Extract the (x, y) coordinate from the center of the cell holding the provided text.  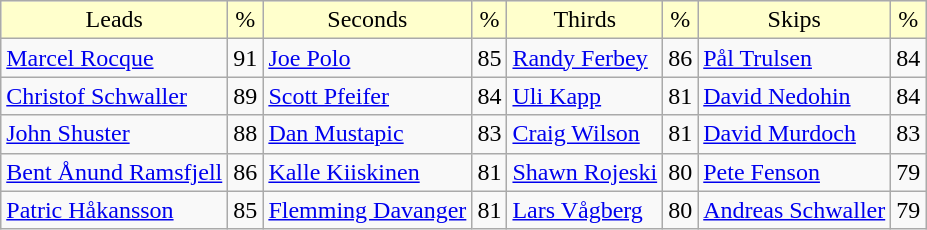
89 (246, 96)
Uli Kapp (585, 96)
88 (246, 134)
Seconds (368, 20)
David Nedohin (794, 96)
Shawn Rojeski (585, 172)
Pete Fenson (794, 172)
Bent Ånund Ramsfjell (114, 172)
John Shuster (114, 134)
Christof Schwaller (114, 96)
Thirds (585, 20)
Randy Ferbey (585, 58)
Patric Håkansson (114, 210)
Scott Pfeifer (368, 96)
Kalle Kiiskinen (368, 172)
Joe Polo (368, 58)
Andreas Schwaller (794, 210)
Flemming Davanger (368, 210)
David Murdoch (794, 134)
Marcel Rocque (114, 58)
Leads (114, 20)
Craig Wilson (585, 134)
91 (246, 58)
Pål Trulsen (794, 58)
Dan Mustapic (368, 134)
Skips (794, 20)
Lars Vågberg (585, 210)
